From the cell containing the given text, extract its center point as [x, y] coordinate. 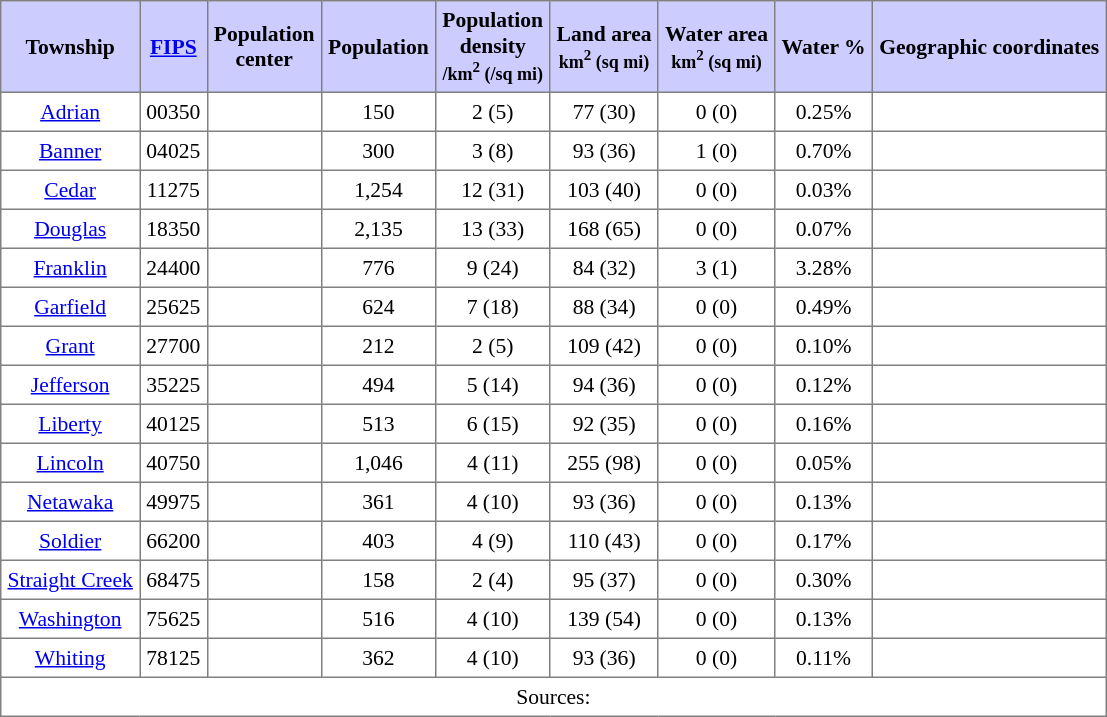
Garfield [70, 306]
212 [378, 346]
9 (24) [493, 268]
40750 [174, 462]
Washington [70, 618]
Population [378, 47]
362 [378, 658]
516 [378, 618]
27700 [174, 346]
Cedar [70, 190]
77 (30) [604, 112]
403 [378, 540]
7 (18) [493, 306]
49975 [174, 502]
94 (36) [604, 384]
Douglas [70, 228]
0.30% [824, 580]
Netawaka [70, 502]
361 [378, 502]
Populationcenter [264, 47]
78125 [174, 658]
0.49% [824, 306]
300 [378, 150]
35225 [174, 384]
Populationdensity/km2 (/sq mi) [493, 47]
Sources: [554, 696]
0.03% [824, 190]
FIPS [174, 47]
0.17% [824, 540]
Lincoln [70, 462]
11275 [174, 190]
92 (35) [604, 424]
1,254 [378, 190]
12 (31) [493, 190]
0.11% [824, 658]
Township [70, 47]
139 (54) [604, 618]
Water % [824, 47]
0.07% [824, 228]
4 (11) [493, 462]
624 [378, 306]
Jefferson [70, 384]
1,046 [378, 462]
Liberty [70, 424]
5 (14) [493, 384]
Geographic coordinates [989, 47]
494 [378, 384]
0.05% [824, 462]
0.16% [824, 424]
75625 [174, 618]
150 [378, 112]
0.10% [824, 346]
Franklin [70, 268]
1 (0) [716, 150]
3 (1) [716, 268]
Water areakm2 (sq mi) [716, 47]
Banner [70, 150]
Land areakm2 (sq mi) [604, 47]
0.25% [824, 112]
2 (4) [493, 580]
95 (37) [604, 580]
18350 [174, 228]
Adrian [70, 112]
13 (33) [493, 228]
168 (65) [604, 228]
3 (8) [493, 150]
103 (40) [604, 190]
24400 [174, 268]
3.28% [824, 268]
Soldier [70, 540]
109 (42) [604, 346]
776 [378, 268]
04025 [174, 150]
25625 [174, 306]
158 [378, 580]
2,135 [378, 228]
110 (43) [604, 540]
84 (32) [604, 268]
6 (15) [493, 424]
88 (34) [604, 306]
513 [378, 424]
255 (98) [604, 462]
68475 [174, 580]
40125 [174, 424]
00350 [174, 112]
0.12% [824, 384]
Straight Creek [70, 580]
0.70% [824, 150]
4 (9) [493, 540]
Grant [70, 346]
66200 [174, 540]
Whiting [70, 658]
